Return [x, y] of the center of cell containing provided text 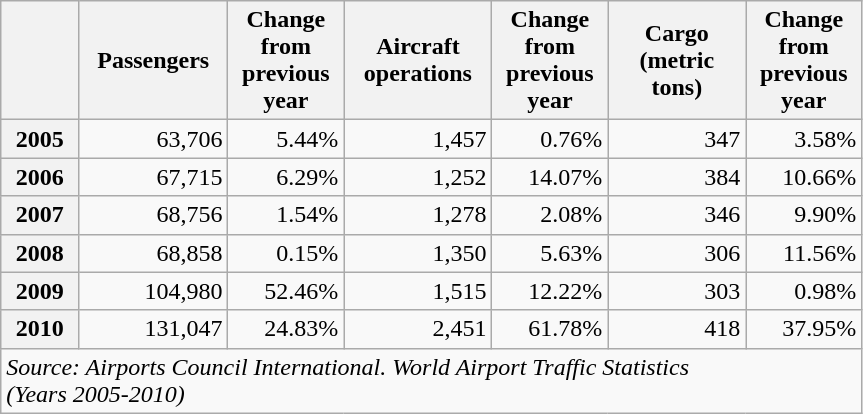
6.29% [286, 177]
3.58% [804, 139]
2007 [40, 215]
1,350 [418, 253]
37.95% [804, 329]
306 [677, 253]
68,858 [154, 253]
61.78% [550, 329]
5.44% [286, 139]
2005 [40, 139]
68,756 [154, 215]
10.66% [804, 177]
1,278 [418, 215]
303 [677, 291]
52.46% [286, 291]
1,252 [418, 177]
9.90% [804, 215]
2010 [40, 329]
2.08% [550, 215]
5.63% [550, 253]
11.56% [804, 253]
2,451 [418, 329]
347 [677, 139]
2008 [40, 253]
Cargo(metric tons) [677, 60]
418 [677, 329]
Passengers [154, 60]
67,715 [154, 177]
1,457 [418, 139]
12.22% [550, 291]
2009 [40, 291]
1.54% [286, 215]
384 [677, 177]
Aircraft operations [418, 60]
0.98% [804, 291]
131,047 [154, 329]
0.76% [550, 139]
346 [677, 215]
63,706 [154, 139]
24.83% [286, 329]
1,515 [418, 291]
14.07% [550, 177]
0.15% [286, 253]
2006 [40, 177]
104,980 [154, 291]
Source: Airports Council International. World Airport Traffic Statistics(Years 2005-2010) [432, 380]
